Capture the cell that displays the provided text and extract its [X, Y] central coordinate. 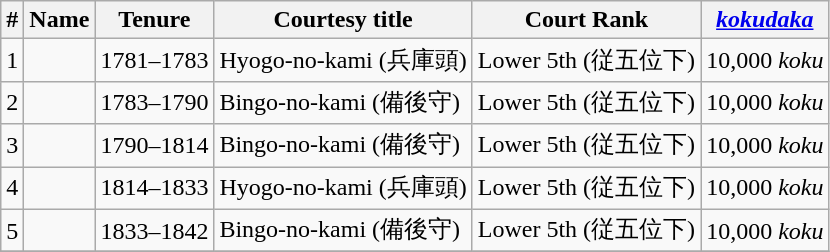
1790–1814 [154, 146]
Courtesy title [343, 20]
1814–1833 [154, 188]
1783–1790 [154, 102]
4 [12, 188]
5 [12, 230]
1 [12, 60]
1833–1842 [154, 230]
1781–1783 [154, 60]
# [12, 20]
Tenure [154, 20]
Court Rank [586, 20]
Name [60, 20]
3 [12, 146]
kokudaka [765, 20]
2 [12, 102]
